Detect which cell encompasses the target text, then output its (x, y) center coordinate. 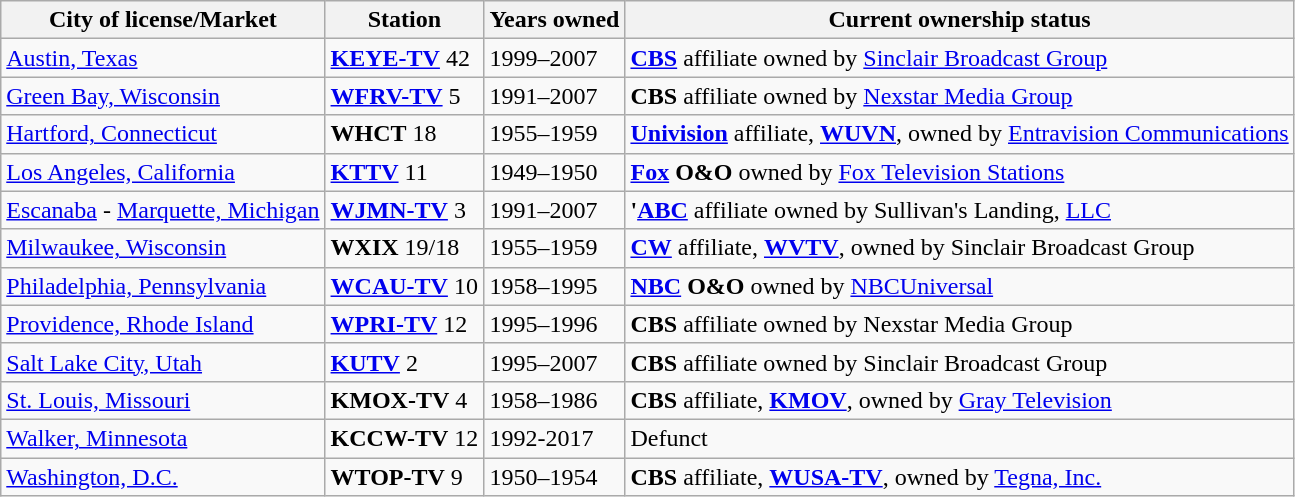
CW affiliate, WVTV, owned by Sinclair Broadcast Group (960, 248)
Green Bay, Wisconsin (163, 96)
KCCW-TV 12 (404, 438)
1995–2007 (554, 362)
1958–1986 (554, 400)
1999–2007 (554, 58)
St. Louis, Missouri (163, 400)
Defunct (960, 438)
CBS affiliate, KMOV, owned by Gray Television (960, 400)
Station (404, 20)
WFRV-TV 5 (404, 96)
Austin, Texas (163, 58)
Hartford, Connecticut (163, 134)
City of license/Market (163, 20)
WCAU-TV 10 (404, 286)
Years owned (554, 20)
WJMN-TV 3 (404, 210)
1995–1996 (554, 324)
Milwaukee, Wisconsin (163, 248)
WPRI-TV 12 (404, 324)
NBC O&O owned by NBCUniversal (960, 286)
Univision affiliate, WUVN, owned by Entravision Communications (960, 134)
CBS affiliate, WUSA-TV, owned by Tegna, Inc. (960, 477)
Washington, D.C. (163, 477)
Los Angeles, California (163, 172)
'ABC affiliate owned by Sullivan's Landing, LLC (960, 210)
Providence, Rhode Island (163, 324)
WXIX 19/18 (404, 248)
KTTV 11 (404, 172)
Current ownership status (960, 20)
KMOX-TV 4 (404, 400)
KEYE-TV 42 (404, 58)
KUTV 2 (404, 362)
1949–1950 (554, 172)
1958–1995 (554, 286)
WHCT 18 (404, 134)
Fox O&O owned by Fox Television Stations (960, 172)
Walker, Minnesota (163, 438)
Salt Lake City, Utah (163, 362)
Philadelphia, Pennsylvania (163, 286)
Escanaba - Marquette, Michigan (163, 210)
WTOP-TV 9 (404, 477)
1992-2017 (554, 438)
1950–1954 (554, 477)
